Capture the cell that displays the provided text and extract its [X, Y] central coordinate. 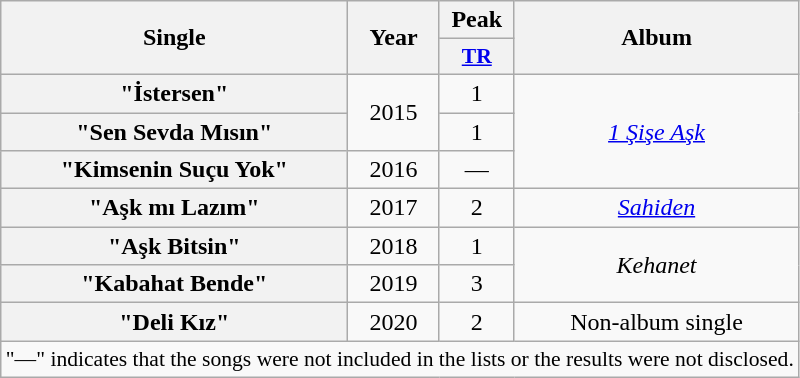
"Deli Kız" [174, 322]
2015 [394, 112]
"Kimsenin Suçu Yok" [174, 170]
2016 [394, 170]
"Kabahat Bende" [174, 284]
Year [394, 38]
Sahiden [656, 208]
2019 [394, 284]
Single [174, 38]
"Aşk mı Lazım" [174, 208]
Kehanet [656, 265]
"Aşk Bitsin" [174, 246]
2020 [394, 322]
2018 [394, 246]
Non-album single [656, 322]
TR [476, 57]
"İstersen" [174, 93]
"Sen Sevda Mısın" [174, 131]
1 Şişe Aşk [656, 131]
3 [476, 284]
Album [656, 38]
— [476, 170]
"—" indicates that the songs were not included in the lists or the results were not disclosed. [400, 359]
2017 [394, 208]
Peak [476, 20]
